From the cell containing the given text, extract its center point as [x, y] coordinate. 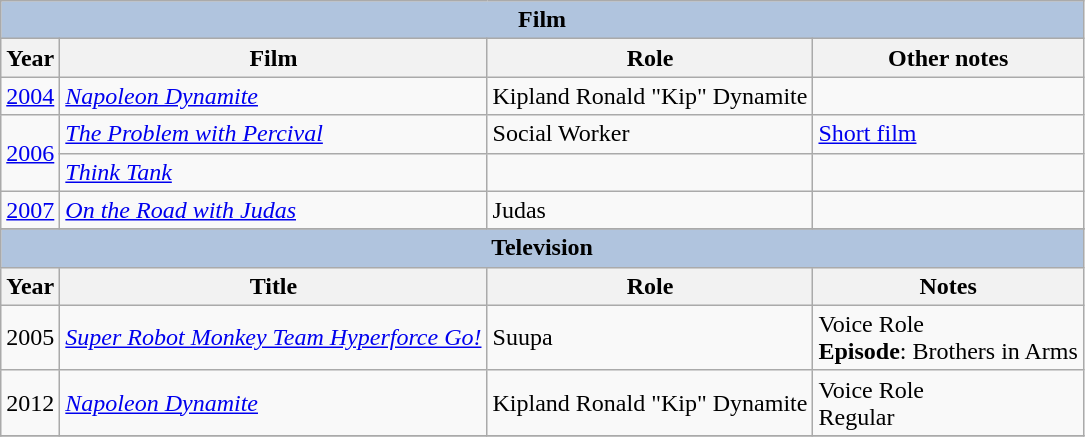
Notes [948, 286]
Judas [650, 210]
The Problem with Percival [274, 134]
Super Robot Monkey Team Hyperforce Go! [274, 338]
Suupa [650, 338]
On the Road with Judas [274, 210]
2006 [30, 153]
2004 [30, 96]
Television [542, 248]
2005 [30, 338]
Social Worker [650, 134]
2012 [30, 402]
Other notes [948, 58]
Short film [948, 134]
Title [274, 286]
Voice Role Regular [948, 402]
Think Tank [274, 172]
2007 [30, 210]
Voice Role Episode: Brothers in Arms [948, 338]
